Search for the cell housing the specified text and yield its (X, Y) center coordinate. 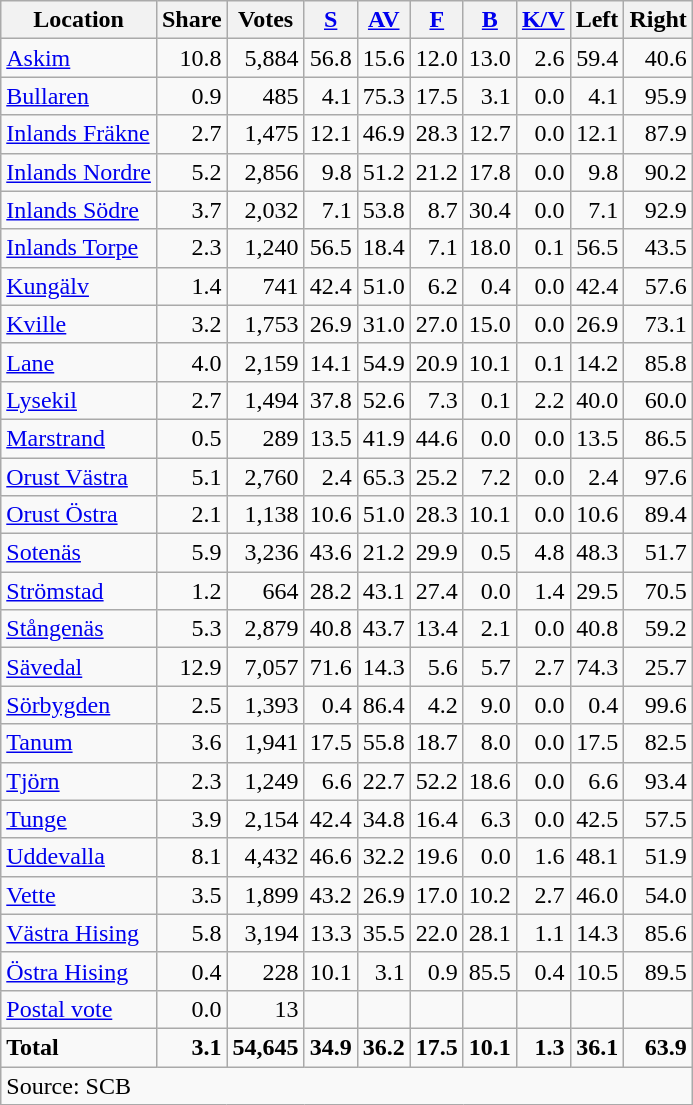
1.3 (543, 1047)
1,240 (266, 248)
20.9 (436, 362)
4.8 (543, 553)
6.2 (436, 286)
54.0 (658, 895)
1,494 (266, 400)
2.6 (543, 58)
27.4 (436, 591)
48.3 (597, 553)
46.9 (384, 134)
95.9 (658, 96)
30.4 (490, 210)
Orust Västra (79, 477)
F (436, 20)
52.2 (436, 781)
7.2 (490, 477)
54,645 (266, 1047)
13.3 (330, 933)
2,879 (266, 629)
1,475 (266, 134)
Postal vote (79, 1009)
2.2 (543, 400)
93.4 (658, 781)
289 (266, 438)
99.6 (658, 705)
55.8 (384, 743)
37.8 (330, 400)
36.2 (384, 1047)
4.2 (436, 705)
3.9 (192, 819)
AV (384, 20)
1,249 (266, 781)
53.8 (384, 210)
43.5 (658, 248)
Inlands Södre (79, 210)
28.1 (490, 933)
13.4 (436, 629)
3.6 (192, 743)
Sotenäs (79, 553)
1,899 (266, 895)
3,236 (266, 553)
Location (79, 20)
8.0 (490, 743)
18.7 (436, 743)
16.4 (436, 819)
Inlands Torpe (79, 248)
59.2 (658, 629)
54.9 (384, 362)
2,856 (266, 172)
34.9 (330, 1047)
75.3 (384, 96)
Kville (79, 324)
9.0 (490, 705)
5.1 (192, 477)
1,393 (266, 705)
46.0 (597, 895)
10.2 (490, 895)
8.7 (436, 210)
32.2 (384, 857)
87.9 (658, 134)
52.6 (384, 400)
K/V (543, 20)
73.1 (658, 324)
Kungälv (79, 286)
5.2 (192, 172)
Total (79, 1047)
97.6 (658, 477)
2,032 (266, 210)
Askim (79, 58)
Source: SCB (347, 1085)
13 (266, 1009)
741 (266, 286)
70.5 (658, 591)
57.5 (658, 819)
86.5 (658, 438)
43.1 (384, 591)
Bullaren (79, 96)
41.9 (384, 438)
17.0 (436, 895)
29.5 (597, 591)
Östra Hising (79, 971)
51.2 (384, 172)
B (490, 20)
13.0 (490, 58)
3.5 (192, 895)
43.2 (330, 895)
71.6 (330, 667)
Inlands Fräkne (79, 134)
60.0 (658, 400)
10.8 (192, 58)
43.6 (330, 553)
25.7 (658, 667)
85.6 (658, 933)
59.4 (597, 58)
1.6 (543, 857)
92.9 (658, 210)
28.2 (330, 591)
12.0 (436, 58)
36.1 (597, 1047)
89.5 (658, 971)
Sörbygden (79, 705)
1,941 (266, 743)
2,154 (266, 819)
Tanum (79, 743)
4.0 (192, 362)
86.4 (384, 705)
85.8 (658, 362)
2,760 (266, 477)
6.3 (490, 819)
5.6 (436, 667)
1.1 (543, 933)
Västra Hising (79, 933)
51.7 (658, 553)
Marstrand (79, 438)
18.4 (384, 248)
51.9 (658, 857)
40.0 (597, 400)
12.7 (490, 134)
44.6 (436, 438)
5.3 (192, 629)
43.7 (384, 629)
85.5 (490, 971)
14.2 (597, 362)
Share (192, 20)
1,138 (266, 515)
Tjörn (79, 781)
46.6 (330, 857)
18.0 (490, 248)
485 (266, 96)
35.5 (384, 933)
2,159 (266, 362)
3.7 (192, 210)
42.5 (597, 819)
5.8 (192, 933)
15.0 (490, 324)
89.4 (658, 515)
Sävedal (79, 667)
29.9 (436, 553)
Left (597, 20)
25.2 (436, 477)
10.5 (597, 971)
7,057 (266, 667)
56.8 (330, 58)
57.6 (658, 286)
Lysekil (79, 400)
31.0 (384, 324)
3,194 (266, 933)
228 (266, 971)
Votes (266, 20)
82.5 (658, 743)
Uddevalla (79, 857)
Orust Östra (79, 515)
Inlands Nordre (79, 172)
27.0 (436, 324)
65.3 (384, 477)
22.7 (384, 781)
Lane (79, 362)
5,884 (266, 58)
7.3 (436, 400)
18.6 (490, 781)
Right (658, 20)
48.1 (597, 857)
63.9 (658, 1047)
3.2 (192, 324)
12.9 (192, 667)
5.7 (490, 667)
40.6 (658, 58)
1,753 (266, 324)
90.2 (658, 172)
Vette (79, 895)
15.6 (384, 58)
5.9 (192, 553)
14.1 (330, 362)
1.2 (192, 591)
34.8 (384, 819)
22.0 (436, 933)
Stångenäs (79, 629)
8.1 (192, 857)
17.8 (490, 172)
S (330, 20)
19.6 (436, 857)
Strömstad (79, 591)
2.5 (192, 705)
Tunge (79, 819)
74.3 (597, 667)
4,432 (266, 857)
664 (266, 591)
